Detect which cell encompasses the target text, then output its (x, y) center coordinate. 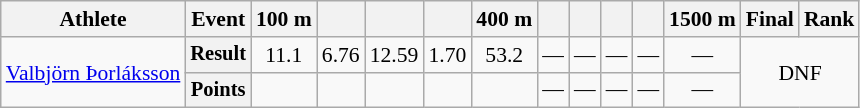
Event (218, 19)
6.76 (341, 55)
400 m (504, 19)
Rank (830, 19)
11.1 (284, 55)
Points (218, 90)
Athlete (94, 19)
Final (770, 19)
Valbjörn Þorláksson (94, 72)
100 m (284, 19)
12.59 (394, 55)
1500 m (702, 19)
Result (218, 55)
1.70 (447, 55)
DNF (800, 72)
53.2 (504, 55)
